Output the [X, Y] coordinate of the center of the cell containing the given text.  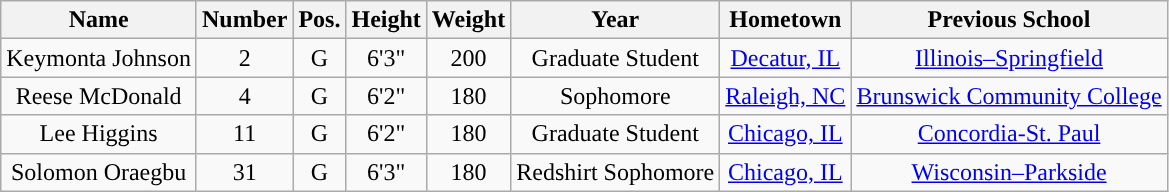
Number [244, 20]
Year [616, 20]
Weight [468, 20]
Solomon Oraegbu [99, 172]
31 [244, 172]
Hometown [786, 20]
4 [244, 96]
Redshirt Sophomore [616, 172]
11 [244, 134]
200 [468, 58]
Pos. [320, 20]
Name [99, 20]
Reese McDonald [99, 96]
Illinois–Springfield [1009, 58]
Decatur, IL [786, 58]
Previous School [1009, 20]
Brunswick Community College [1009, 96]
Lee Higgins [99, 134]
Raleigh, NC [786, 96]
Height [386, 20]
Concordia-St. Paul [1009, 134]
2 [244, 58]
Keymonta Johnson [99, 58]
Sophomore [616, 96]
Wisconsin–Parkside [1009, 172]
